Search for the cell housing the specified text and yield its (X, Y) center coordinate. 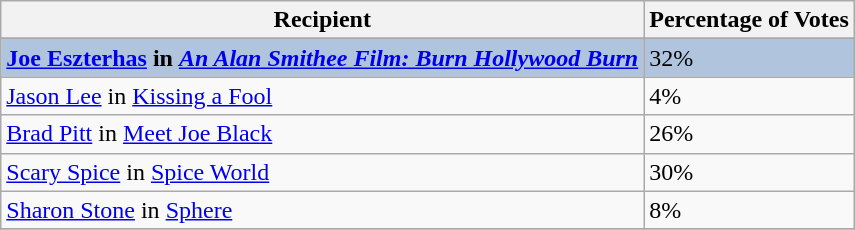
Joe Eszterhas in An Alan Smithee Film: Burn Hollywood Burn (322, 58)
Sharon Stone in Sphere (322, 210)
4% (750, 96)
26% (750, 134)
32% (750, 58)
Jason Lee in Kissing a Fool (322, 96)
Recipient (322, 20)
30% (750, 172)
8% (750, 210)
Scary Spice in Spice World (322, 172)
Brad Pitt in Meet Joe Black (322, 134)
Percentage of Votes (750, 20)
